Identify which cell holds the provided text, then report its (x, y) central coordinate. 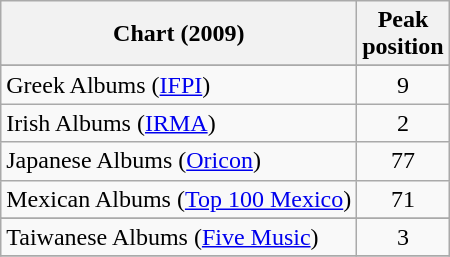
Taiwanese Albums (Five Music) (179, 237)
Mexican Albums (Top 100 Mexico) (179, 199)
Greek Albums (IFPI) (179, 85)
Chart (2009) (179, 34)
Irish Albums (IRMA) (179, 123)
Japanese Albums (Oricon) (179, 161)
9 (403, 85)
Peakposition (403, 34)
77 (403, 161)
3 (403, 237)
71 (403, 199)
2 (403, 123)
